Determine the (X, Y) coordinate at the center of the cell enclosing the given text.  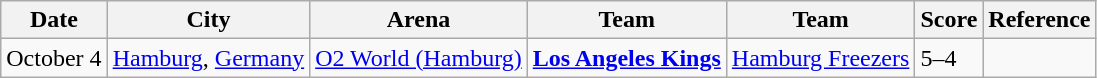
City (208, 20)
Hamburg Freezers (820, 58)
5–4 (949, 58)
Reference (1040, 20)
Arena (419, 20)
Los Angeles Kings (626, 58)
Score (949, 20)
Hamburg, Germany (208, 58)
Date (54, 20)
October 4 (54, 58)
O2 World (Hamburg) (419, 58)
